From the cell containing the given text, extract its center point as (x, y) coordinate. 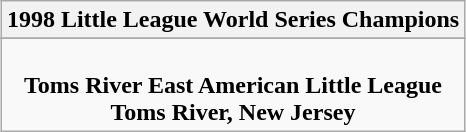
1998 Little League World Series Champions (232, 20)
Toms River East American Little LeagueToms River, New Jersey (232, 85)
